Return the (X, Y) coordinate for the center point of the cell that contains the specified text.  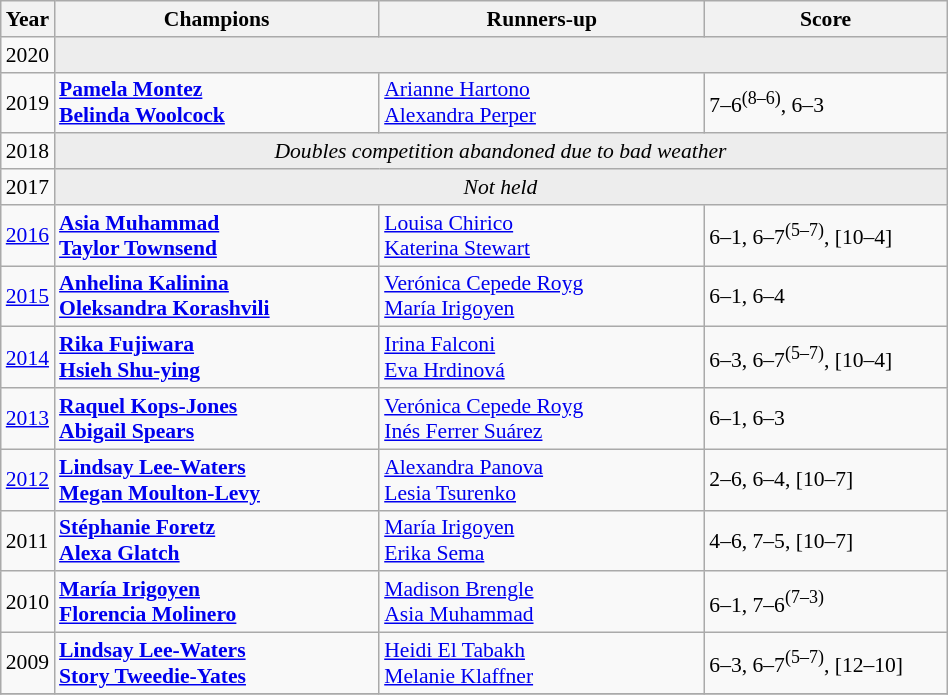
Heidi El Tabakh Melanie Klaffner (542, 664)
Pamela Montez Belinda Woolcock (216, 102)
7–6(8–6), 6–3 (826, 102)
Madison Brengle Asia Muhammad (542, 602)
2017 (28, 187)
4–6, 7–5, [10–7] (826, 540)
Irina Falconi Eva Hrdinová (542, 358)
Arianne Hartono Alexandra Perper (542, 102)
Verónica Cepede Royg Inés Ferrer Suárez (542, 418)
2014 (28, 358)
Score (826, 19)
Runners-up (542, 19)
2013 (28, 418)
Alexandra Panova Lesia Tsurenko (542, 480)
6–1, 6–4 (826, 296)
María Irigoyen Erika Sema (542, 540)
2–6, 6–4, [10–7] (826, 480)
2019 (28, 102)
Verónica Cepede Royg María Irigoyen (542, 296)
2011 (28, 540)
6–3, 6–7(5–7), [10–4] (826, 358)
María Irigoyen Florencia Molinero (216, 602)
6–1, 6–7(5–7), [10–4] (826, 236)
2018 (28, 152)
6–1, 6–3 (826, 418)
Doubles competition abandoned due to bad weather (500, 152)
Anhelina Kalinina Oleksandra Korashvili (216, 296)
Raquel Kops-Jones Abigail Spears (216, 418)
2020 (28, 55)
2009 (28, 664)
2015 (28, 296)
Louisa Chirico Katerina Stewart (542, 236)
Rika Fujiwara Hsieh Shu-ying (216, 358)
2010 (28, 602)
Lindsay Lee-Waters Story Tweedie-Yates (216, 664)
Lindsay Lee-Waters Megan Moulton-Levy (216, 480)
Not held (500, 187)
2012 (28, 480)
Year (28, 19)
2016 (28, 236)
6–3, 6–7(5–7), [12–10] (826, 664)
Asia Muhammad Taylor Townsend (216, 236)
Stéphanie Foretz Alexa Glatch (216, 540)
6–1, 7–6(7–3) (826, 602)
Champions (216, 19)
